Identify which cell holds the provided text, then report its [X, Y] central coordinate. 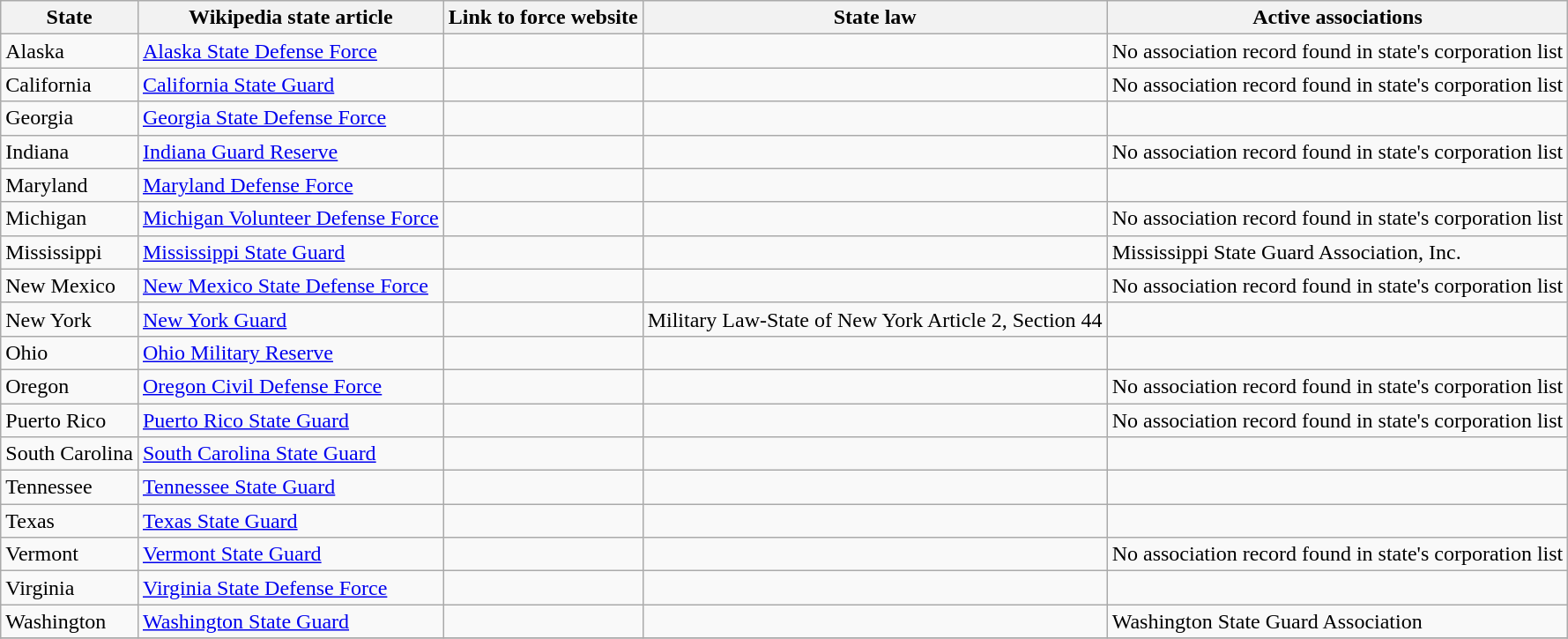
Washington [70, 621]
Alaska State Defense Force [291, 51]
Texas State Guard [291, 521]
Vermont [70, 554]
Virginia State Defense Force [291, 588]
South Carolina State Guard [291, 454]
Tennessee [70, 487]
Link to force website [543, 18]
Indiana [70, 152]
Washington State Guard Association [1338, 621]
State law [874, 18]
Indiana Guard Reserve [291, 152]
Tennessee State Guard [291, 487]
New York [70, 319]
Puerto Rico State Guard [291, 420]
California State Guard [291, 85]
New Mexico State Defense Force [291, 286]
California [70, 85]
Virginia [70, 588]
Vermont State Guard [291, 554]
Washington State Guard [291, 621]
South Carolina [70, 454]
Texas [70, 521]
New York Guard [291, 319]
Oregon [70, 386]
Alaska [70, 51]
Maryland Defense Force [291, 185]
Mississippi [70, 252]
Maryland [70, 185]
Ohio [70, 353]
Active associations [1338, 18]
Georgia [70, 118]
Oregon Civil Defense Force [291, 386]
Georgia State Defense Force [291, 118]
Mississippi State Guard Association, Inc. [1338, 252]
Michigan Volunteer Defense Force [291, 219]
Wikipedia state article [291, 18]
Mississippi State Guard [291, 252]
State [70, 18]
New Mexico [70, 286]
Ohio Military Reserve [291, 353]
Military Law-State of New York Article 2, Section 44 [874, 319]
Puerto Rico [70, 420]
Michigan [70, 219]
